Pinpoint the cell where the given text exists, returning its [x, y] midpoint coordinate. 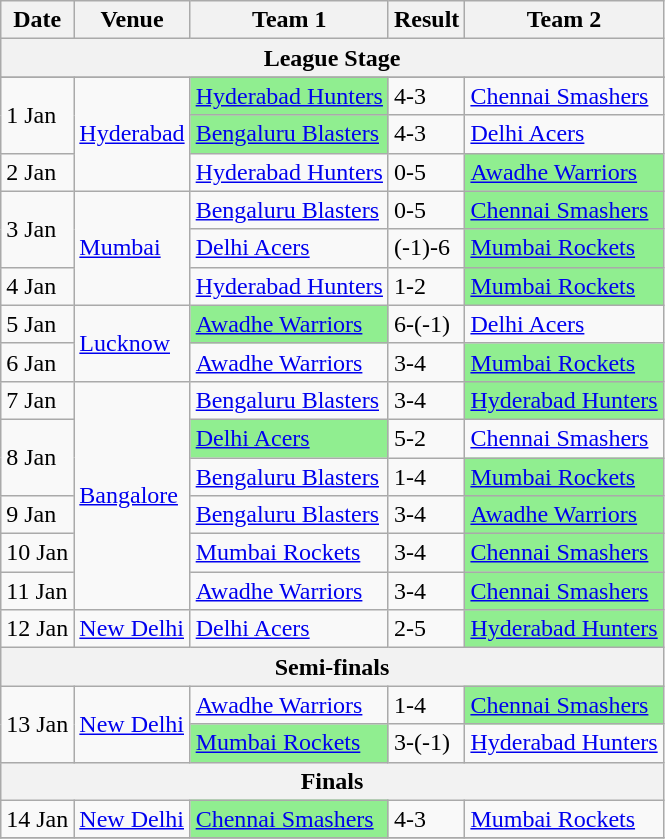
1 Jan [38, 115]
3-(-1) [426, 743]
6 Jan [38, 362]
9 Jan [38, 515]
6-(-1) [426, 324]
(-1)-6 [426, 248]
13 Jan [38, 724]
Date [38, 20]
8 Jan [38, 457]
Finals [332, 781]
Lucknow [132, 343]
Mumbai [132, 248]
4 Jan [38, 286]
Team 2 [564, 20]
Result [426, 20]
5-2 [426, 438]
5 Jan [38, 324]
Bangalore [132, 495]
Venue [132, 20]
7 Jan [38, 400]
Semi-finals [332, 667]
2 Jan [38, 172]
2-5 [426, 629]
11 Jan [38, 591]
Hyderabad [132, 134]
10 Jan [38, 553]
League Stage [332, 58]
1-2 [426, 286]
Team 1 [289, 20]
12 Jan [38, 629]
3 Jan [38, 229]
14 Jan [38, 819]
